Capture the cell that displays the provided text and extract its (x, y) central coordinate. 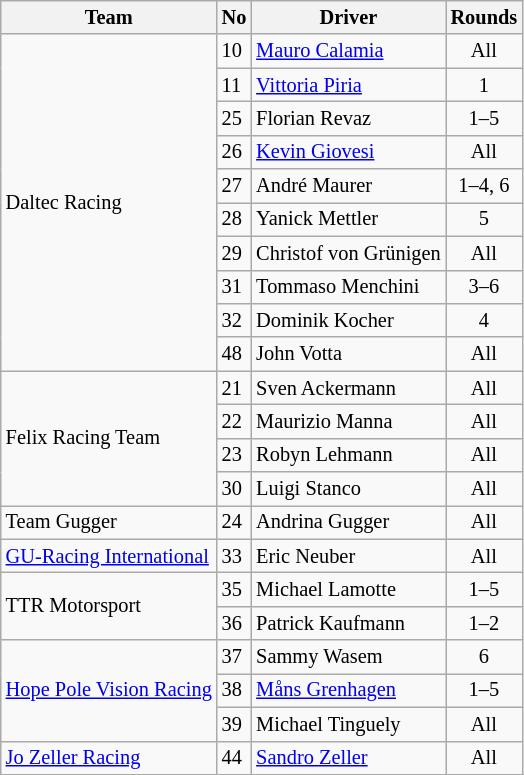
37 (234, 657)
Patrick Kaufmann (348, 623)
Robyn Lehmann (348, 455)
Mauro Calamia (348, 51)
28 (234, 219)
Jo Zeller Racing (109, 758)
John Votta (348, 354)
Team (109, 17)
1 (484, 85)
38 (234, 690)
Rounds (484, 17)
Maurizio Manna (348, 421)
4 (484, 320)
Florian Revaz (348, 118)
Dominik Kocher (348, 320)
44 (234, 758)
No (234, 17)
24 (234, 522)
Luigi Stanco (348, 489)
21 (234, 388)
10 (234, 51)
29 (234, 253)
5 (484, 219)
31 (234, 287)
26 (234, 152)
Sven Ackermann (348, 388)
Daltec Racing (109, 202)
48 (234, 354)
Kevin Giovesi (348, 152)
Eric Neuber (348, 556)
33 (234, 556)
Vittoria Piria (348, 85)
6 (484, 657)
32 (234, 320)
Måns Grenhagen (348, 690)
22 (234, 421)
Tommaso Menchini (348, 287)
TTR Motorsport (109, 606)
39 (234, 724)
Christof von Grünigen (348, 253)
35 (234, 589)
36 (234, 623)
Michael Tinguely (348, 724)
Sammy Wasem (348, 657)
Michael Lamotte (348, 589)
Yanick Mettler (348, 219)
3–6 (484, 287)
25 (234, 118)
30 (234, 489)
Sandro Zeller (348, 758)
1–4, 6 (484, 186)
Driver (348, 17)
Felix Racing Team (109, 438)
11 (234, 85)
23 (234, 455)
1–2 (484, 623)
GU-Racing International (109, 556)
André Maurer (348, 186)
Hope Pole Vision Racing (109, 690)
Andrina Gugger (348, 522)
27 (234, 186)
Team Gugger (109, 522)
